Capture the cell that displays the provided text and extract its (X, Y) central coordinate. 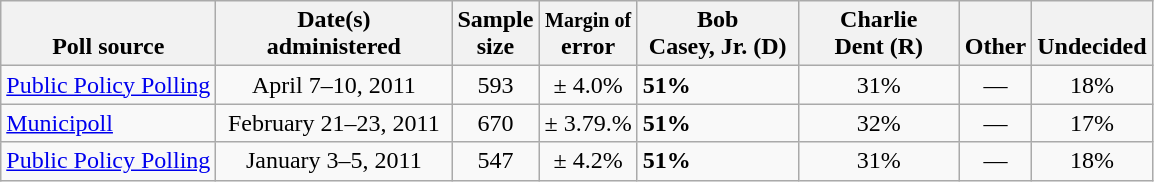
± 4.0% (588, 85)
17% (1092, 123)
CharlieDent (R) (878, 34)
January 3–5, 2011 (334, 161)
Margin oferror (588, 34)
Samplesize (496, 34)
670 (496, 123)
Bob Casey, Jr. (D) (718, 34)
± 3.79.% (588, 123)
547 (496, 161)
Municipoll (108, 123)
593 (496, 85)
Poll source (108, 34)
Undecided (1092, 34)
February 21–23, 2011 (334, 123)
32% (878, 123)
April 7–10, 2011 (334, 85)
Other (995, 34)
± 4.2% (588, 161)
Date(s)administered (334, 34)
